Find where the given text appears and provide that cell's center as [X, Y] coordinate. 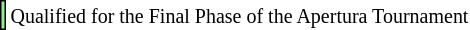
Qualified for the Final Phase of the Apertura Tournament [240, 15]
